From the cell containing the given text, extract its center point as (x, y) coordinate. 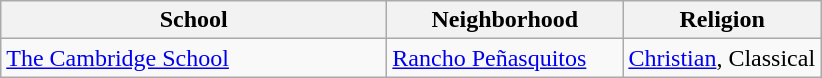
Religion (722, 20)
Neighborhood (505, 20)
Christian, Classical (722, 58)
Rancho Peñasquitos (505, 58)
The Cambridge School (194, 58)
School (194, 20)
